Return the [X, Y] coordinate for the center point of the cell that contains the specified text.  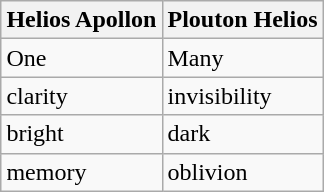
dark [242, 134]
bright [82, 134]
Many [242, 58]
One [82, 58]
memory [82, 172]
clarity [82, 96]
Plouton Helios [242, 20]
invisibility [242, 96]
Helios Apollon [82, 20]
oblivion [242, 172]
